Extract the (X, Y) coordinate from the center of the cell holding the provided text.  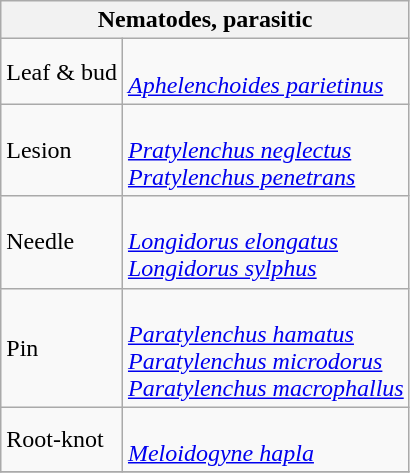
Lesion (62, 150)
Pin (62, 348)
Leaf & bud (62, 72)
Pratylenchus neglectus Pratylenchus penetrans (266, 150)
Aphelenchoides parietinus (266, 72)
Root-knot (62, 440)
Longidorus elongatus Longidorus sylphus (266, 242)
Paratylenchus hamatus Paratylenchus microdorus Paratylenchus macrophallus (266, 348)
Meloidogyne hapla (266, 440)
Needle (62, 242)
Nematodes, parasitic (205, 20)
